Find where the given text appears and provide that cell's center as (x, y) coordinate. 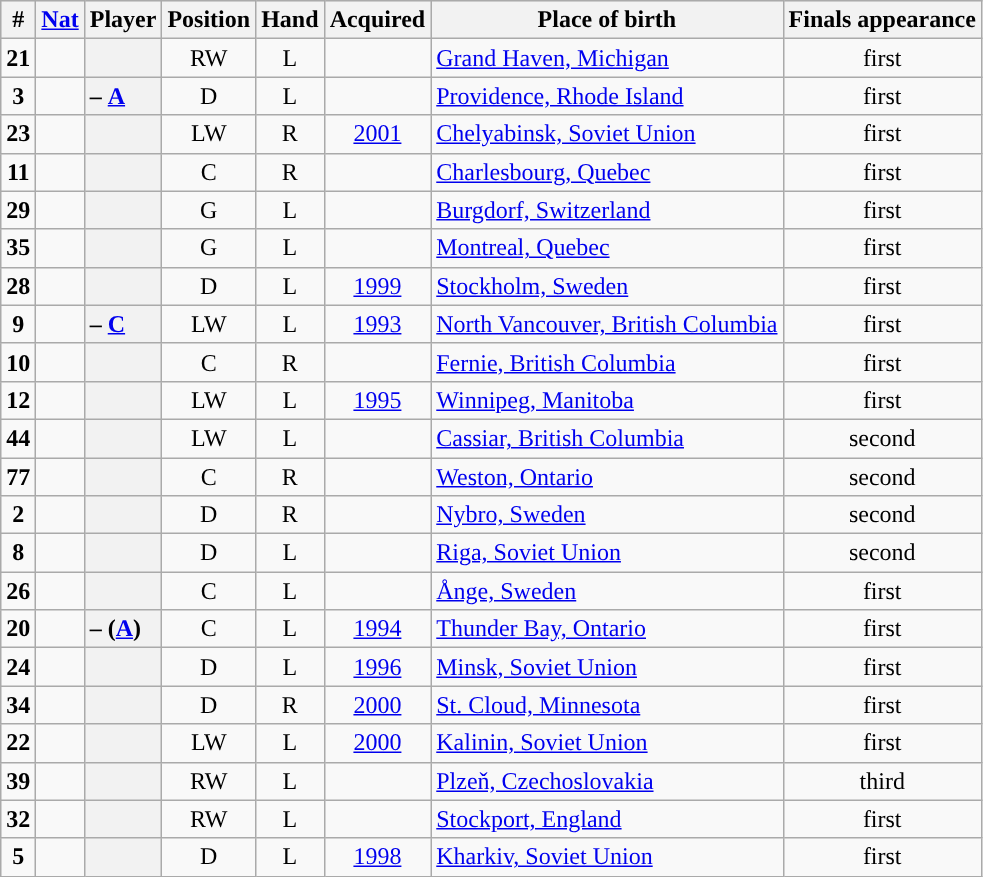
Finals appearance (882, 20)
35 (18, 248)
Fernie, British Columbia (607, 362)
Nat (60, 20)
2001 (378, 134)
– A (123, 96)
23 (18, 134)
1994 (378, 629)
1998 (378, 857)
32 (18, 819)
Player (123, 20)
Montreal, Quebec (607, 248)
– (A) (123, 629)
8 (18, 553)
Stockport, England (607, 819)
Minsk, Soviet Union (607, 667)
Kalinin, Soviet Union (607, 743)
29 (18, 210)
11 (18, 172)
Providence, Rhode Island (607, 96)
Place of birth (607, 20)
Position (209, 20)
Acquired (378, 20)
Kharkiv, Soviet Union (607, 857)
21 (18, 58)
Stockholm, Sweden (607, 286)
3 (18, 96)
third (882, 781)
Nybro, Sweden (607, 515)
Plzeň, Czechoslovakia (607, 781)
Cassiar, British Columbia (607, 438)
Burgdorf, Switzerland (607, 210)
24 (18, 667)
Grand Haven, Michigan (607, 58)
10 (18, 362)
5 (18, 857)
St. Cloud, Minnesota (607, 705)
# (18, 20)
Winnipeg, Manitoba (607, 400)
1996 (378, 667)
28 (18, 286)
Weston, Ontario (607, 477)
Hand (290, 20)
Charlesbourg, Quebec (607, 172)
26 (18, 591)
1999 (378, 286)
1995 (378, 400)
20 (18, 629)
39 (18, 781)
12 (18, 400)
1993 (378, 324)
– C (123, 324)
Riga, Soviet Union (607, 553)
North Vancouver, British Columbia (607, 324)
2 (18, 515)
Ånge, Sweden (607, 591)
Chelyabinsk, Soviet Union (607, 134)
9 (18, 324)
Thunder Bay, Ontario (607, 629)
34 (18, 705)
77 (18, 477)
44 (18, 438)
22 (18, 743)
